Return the (x, y) coordinate for the center point of the cell that contains the specified text.  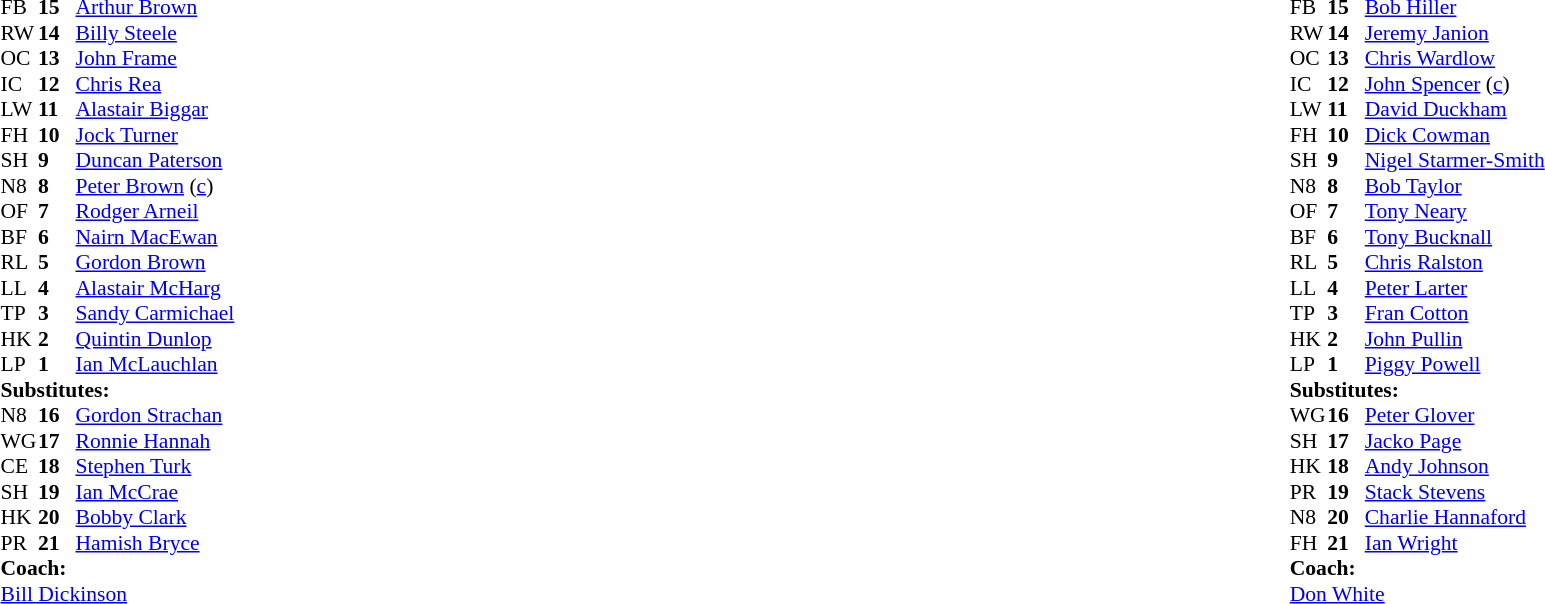
Gordon Brown (156, 263)
Jeremy Janion (1455, 33)
Peter Glover (1455, 415)
Ian McLauchlan (156, 365)
Peter Larter (1455, 288)
Rodger Arneil (156, 211)
Piggy Powell (1455, 365)
Jock Turner (156, 135)
Duncan Paterson (156, 161)
David Duckham (1455, 109)
Hamish Bryce (156, 543)
Ian McCrae (156, 492)
Billy Steele (156, 33)
Andy Johnson (1455, 467)
John Pullin (1455, 339)
Dick Cowman (1455, 135)
Charlie Hannaford (1455, 517)
CE (19, 467)
Chris Ralston (1455, 263)
Peter Brown (c) (156, 186)
Chris Wardlow (1455, 59)
Nigel Starmer-Smith (1455, 161)
Gordon Strachan (156, 415)
Nairn MacEwan (156, 237)
Fran Cotton (1455, 313)
Alastair Biggar (156, 109)
John Frame (156, 59)
Sandy Carmichael (156, 313)
Chris Rea (156, 84)
Stephen Turk (156, 467)
Quintin Dunlop (156, 339)
John Spencer (c) (1455, 84)
Stack Stevens (1455, 492)
Bobby Clark (156, 517)
Tony Neary (1455, 211)
Tony Bucknall (1455, 237)
Ian Wright (1455, 543)
Alastair McHarg (156, 288)
Bob Taylor (1455, 186)
Jacko Page (1455, 441)
Ronnie Hannah (156, 441)
